Return the [x, y] coordinate for the center point of the cell that contains the specified text.  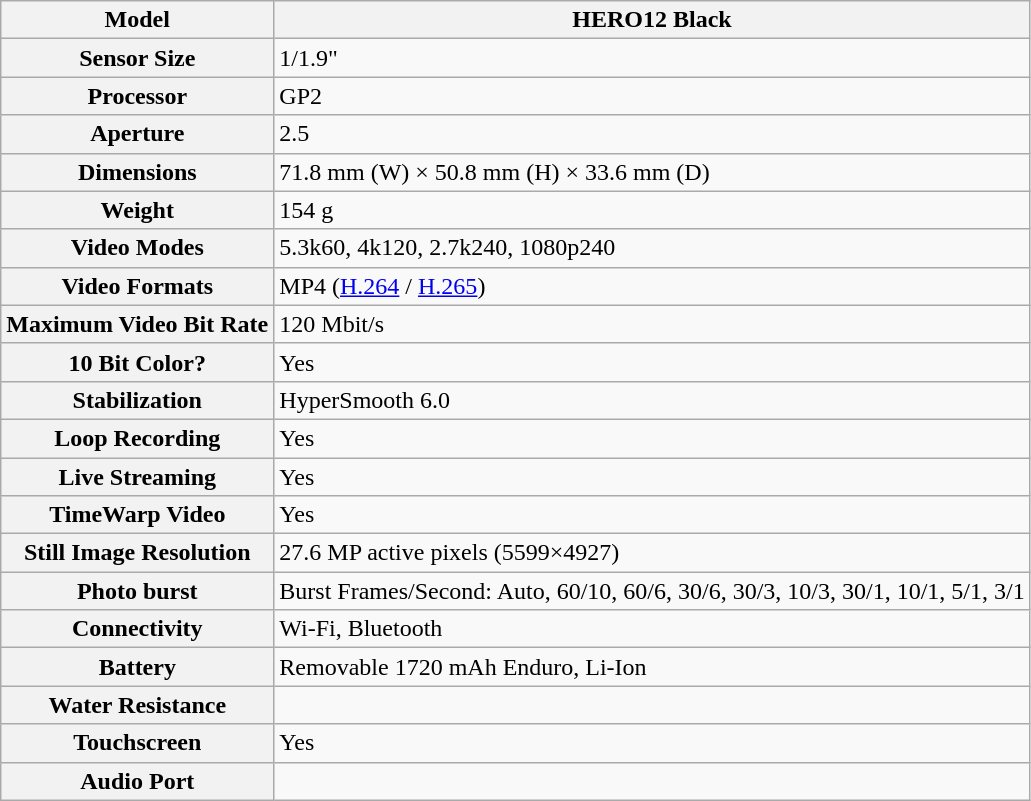
Weight [138, 210]
Video Modes [138, 248]
Burst Frames/Second: Auto, 60/10, 60/6, 30/6, 30/3, 10/3, 30/1, 10/1, 5/1, 3/1 [652, 591]
TimeWarp Video [138, 515]
27.6 MP active pixels (5599×4927) [652, 553]
Sensor Size [138, 58]
Stabilization [138, 400]
Aperture [138, 134]
Battery [138, 667]
HyperSmooth 6.0 [652, 400]
Dimensions [138, 172]
Video Formats [138, 286]
Wi-Fi, Bluetooth [652, 629]
Photo burst [138, 591]
HERO12 Black [652, 20]
Still Image Resolution [138, 553]
Water Resistance [138, 705]
1/1.9" [652, 58]
Touchscreen [138, 743]
71.8 mm (W) × 50.8 mm (H) × 33.6 mm (D) [652, 172]
120 Mbit/s [652, 324]
154 g [652, 210]
5.3k60, 4k120, 2.7k240, 1080p240 [652, 248]
Live Streaming [138, 477]
2.5 [652, 134]
Model [138, 20]
Connectivity [138, 629]
Loop Recording [138, 438]
Removable 1720 mAh Enduro, Li-Ion [652, 667]
MP4 (H.264 / H.265) [652, 286]
Audio Port [138, 781]
Processor [138, 96]
10 Bit Color? [138, 362]
Maximum Video Bit Rate [138, 324]
GP2 [652, 96]
